Return [X, Y] of the center of cell containing provided text 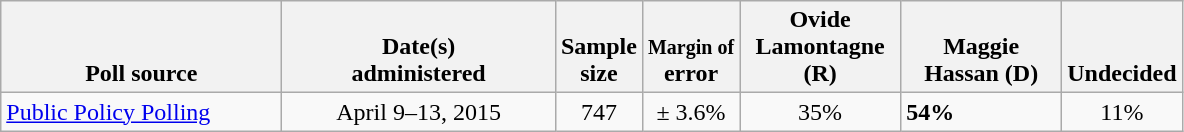
747 [598, 112]
54% [982, 112]
Date(s)administered [419, 47]
MaggieHassan (D) [982, 47]
Undecided [1122, 47]
± 3.6% [690, 112]
Samplesize [598, 47]
35% [820, 112]
April 9–13, 2015 [419, 112]
Margin oferror [690, 47]
11% [1122, 112]
OvideLamontagne (R) [820, 47]
Public Policy Polling [142, 112]
Poll source [142, 47]
